Extract the [X, Y] coordinate from the center of the cell holding the provided text.  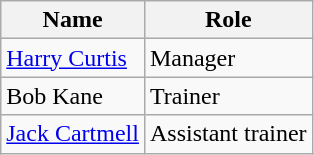
Role [228, 20]
Bob Kane [73, 96]
Jack Cartmell [73, 134]
Name [73, 20]
Assistant trainer [228, 134]
Harry Curtis [73, 58]
Trainer [228, 96]
Manager [228, 58]
